Extract the [X, Y] coordinate from the center of the cell holding the provided text.  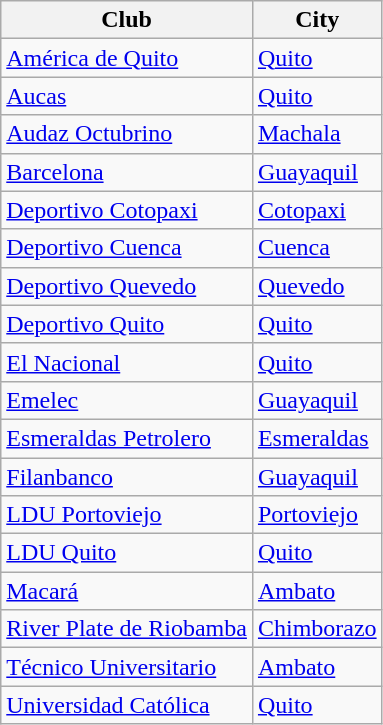
Emelec [127, 400]
Deportivo Cuenca [127, 248]
Barcelona [127, 172]
Aucas [127, 96]
Deportivo Quevedo [127, 286]
Macará [127, 591]
Machala [317, 134]
Chimborazo [317, 629]
Portoviejo [317, 515]
Filanbanco [127, 477]
Esmeraldas [317, 438]
Cuenca [317, 248]
América de Quito [127, 58]
El Nacional [127, 362]
Técnico Universitario [127, 667]
Esmeraldas Petrolero [127, 438]
Deportivo Quito [127, 324]
Cotopaxi [317, 210]
River Plate de Riobamba [127, 629]
LDU Portoviejo [127, 515]
Universidad Católica [127, 705]
Deportivo Cotopaxi [127, 210]
Quevedo [317, 286]
City [317, 20]
Audaz Octubrino [127, 134]
LDU Quito [127, 553]
Club [127, 20]
